Extract the [x, y] coordinate from the center of the cell holding the provided text.  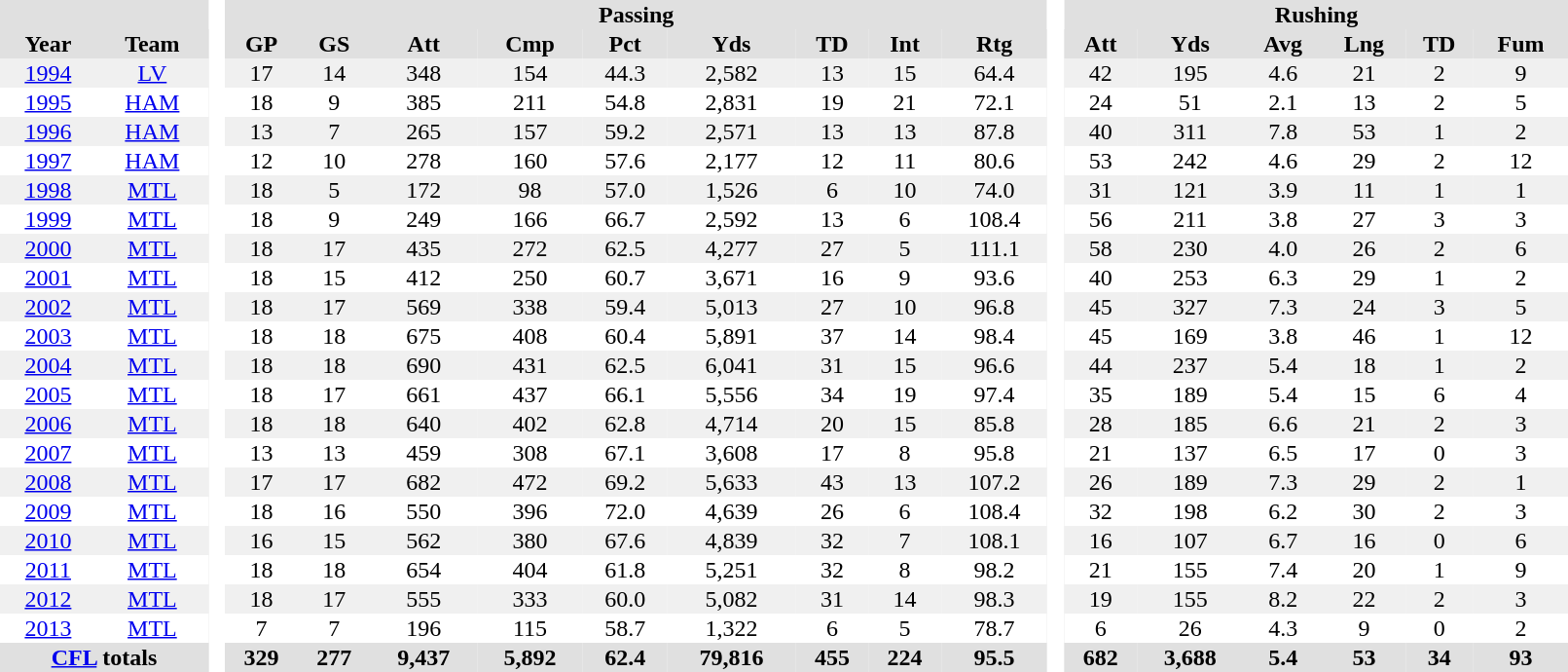
93.6 [995, 278]
1,526 [731, 190]
5,251 [731, 570]
72.1 [995, 102]
329 [261, 657]
85.8 [995, 424]
6.5 [1283, 453]
2008 [49, 482]
250 [529, 278]
Year [49, 44]
2004 [49, 365]
311 [1189, 131]
402 [529, 424]
1994 [49, 73]
59.4 [625, 307]
115 [529, 628]
95.5 [995, 657]
2010 [49, 541]
58 [1100, 248]
98.4 [995, 336]
44.3 [625, 73]
2001 [49, 278]
107 [1189, 541]
308 [529, 453]
7.4 [1283, 570]
455 [833, 657]
396 [529, 511]
6,041 [731, 365]
2005 [49, 394]
654 [424, 570]
338 [529, 307]
555 [424, 599]
459 [424, 453]
4,714 [731, 424]
Int [905, 44]
42 [1100, 73]
154 [529, 73]
CFL totals [104, 657]
57.6 [625, 161]
166 [529, 219]
1,322 [731, 628]
57.0 [625, 190]
2002 [49, 307]
1999 [49, 219]
7.8 [1283, 131]
Pct [625, 44]
4.3 [1283, 628]
Team [152, 44]
51 [1189, 102]
333 [529, 599]
472 [529, 482]
Rushing [1316, 15]
277 [335, 657]
96.6 [995, 365]
237 [1189, 365]
3.9 [1283, 190]
80.6 [995, 161]
111.1 [995, 248]
2,582 [731, 73]
6.6 [1283, 424]
5,556 [731, 394]
2006 [49, 424]
249 [424, 219]
6.3 [1283, 278]
35 [1100, 394]
4,639 [731, 511]
5,891 [731, 336]
562 [424, 541]
67.6 [625, 541]
96.8 [995, 307]
160 [529, 161]
431 [529, 365]
157 [529, 131]
5,082 [731, 599]
327 [1189, 307]
348 [424, 73]
437 [529, 394]
2,177 [731, 161]
2012 [49, 599]
385 [424, 102]
2,831 [731, 102]
6.7 [1283, 541]
3,688 [1189, 657]
6.2 [1283, 511]
58.7 [625, 628]
62.4 [625, 657]
28 [1100, 424]
78.7 [995, 628]
67.1 [625, 453]
54.8 [625, 102]
97.4 [995, 394]
74.0 [995, 190]
Cmp [529, 44]
412 [424, 278]
2003 [49, 336]
278 [424, 161]
8.2 [1283, 599]
2011 [49, 570]
44 [1100, 365]
66.1 [625, 394]
22 [1365, 599]
87.8 [995, 131]
224 [905, 657]
195 [1189, 73]
66.7 [625, 219]
GP [261, 44]
2000 [49, 248]
56 [1100, 219]
4,839 [731, 541]
272 [529, 248]
690 [424, 365]
72.0 [625, 511]
30 [1365, 511]
1996 [49, 131]
408 [529, 336]
1997 [49, 161]
GS [335, 44]
230 [1189, 248]
108.1 [995, 541]
435 [424, 248]
Avg [1283, 44]
2007 [49, 453]
5,892 [529, 657]
3,608 [731, 453]
46 [1365, 336]
64.4 [995, 73]
107.2 [995, 482]
LV [152, 73]
137 [1189, 453]
1995 [49, 102]
3,671 [731, 278]
380 [529, 541]
95.8 [995, 453]
37 [833, 336]
198 [1189, 511]
60.4 [625, 336]
404 [529, 570]
196 [424, 628]
675 [424, 336]
60.0 [625, 599]
5,633 [731, 482]
640 [424, 424]
98.2 [995, 570]
253 [1189, 278]
59.2 [625, 131]
2.1 [1283, 102]
1998 [49, 190]
2,571 [731, 131]
569 [424, 307]
Passing [637, 15]
2009 [49, 511]
Lng [1365, 44]
2,592 [731, 219]
79,816 [731, 657]
550 [424, 511]
2013 [49, 628]
265 [424, 131]
69.2 [625, 482]
242 [1189, 161]
60.7 [625, 278]
98 [529, 190]
62.8 [625, 424]
169 [1189, 336]
4,277 [731, 248]
43 [833, 482]
4.0 [1283, 248]
5,013 [731, 307]
9,437 [424, 657]
98.3 [995, 599]
661 [424, 394]
172 [424, 190]
185 [1189, 424]
61.8 [625, 570]
121 [1189, 190]
Rtg [995, 44]
